From the cell containing the given text, extract its center point as (x, y) coordinate. 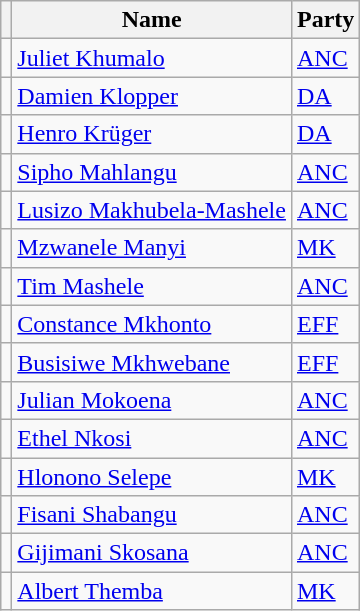
Gijimani Skosana (152, 553)
Juliet Khumalo (152, 58)
Henro Krüger (152, 134)
Busisiwe Mkhwebane (152, 362)
Julian Mokoena (152, 400)
Mzwanele Manyi (152, 248)
Hlonono Selepe (152, 477)
Ethel Nkosi (152, 438)
Albert Themba (152, 591)
Damien Klopper (152, 96)
Fisani Shabangu (152, 515)
Party (325, 20)
Name (152, 20)
Sipho Mahlangu (152, 172)
Tim Mashele (152, 286)
Constance Mkhonto (152, 324)
Lusizo Makhubela-Mashele (152, 210)
